Search for the cell housing the specified text and yield its (x, y) center coordinate. 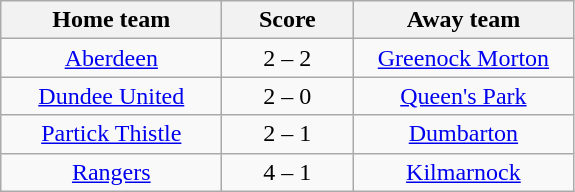
Away team (464, 20)
Greenock Morton (464, 58)
Dumbarton (464, 134)
2 – 1 (288, 134)
Score (288, 20)
2 – 2 (288, 58)
Rangers (112, 172)
Queen's Park (464, 96)
Home team (112, 20)
Aberdeen (112, 58)
4 – 1 (288, 172)
Dundee United (112, 96)
Kilmarnock (464, 172)
Partick Thistle (112, 134)
2 – 0 (288, 96)
